Return (x, y) of the center of cell containing provided text 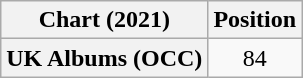
Chart (2021) (104, 20)
UK Albums (OCC) (104, 58)
84 (255, 58)
Position (255, 20)
